From the cell containing the given text, extract its center point as (x, y) coordinate. 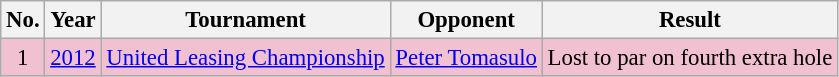
Opponent (466, 20)
1 (23, 58)
Peter Tomasulo (466, 58)
No. (23, 20)
Tournament (246, 20)
Result (690, 20)
2012 (73, 58)
Lost to par on fourth extra hole (690, 58)
United Leasing Championship (246, 58)
Year (73, 20)
